Search for the cell housing the specified text and yield its [X, Y] center coordinate. 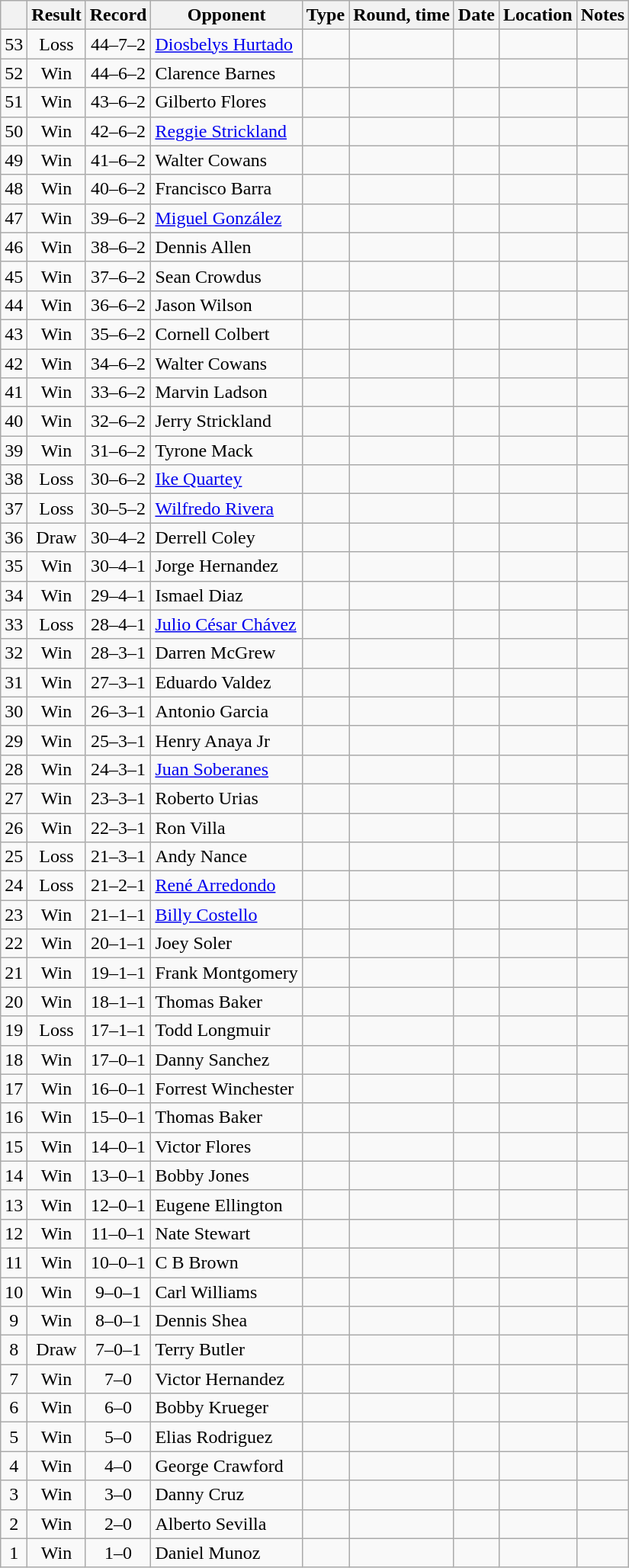
C B Brown [226, 1262]
44–7–2 [118, 44]
21–2–1 [118, 886]
Dennis Allen [226, 247]
Tyrone Mack [226, 451]
3–0 [118, 1495]
Round, time [402, 15]
32 [14, 653]
19–1–1 [118, 973]
35 [14, 566]
17–1–1 [118, 1031]
Roberto Urias [226, 798]
10–0–1 [118, 1262]
41 [14, 393]
Juan Soberanes [226, 769]
Location [538, 15]
52 [14, 73]
7 [14, 1379]
25 [14, 857]
Danny Cruz [226, 1495]
Diosbelys Hurtado [226, 44]
44 [14, 305]
Daniel Munoz [226, 1553]
1–0 [118, 1553]
13 [14, 1204]
7–0 [118, 1379]
Billy Costello [226, 915]
20–1–1 [118, 944]
Carl Williams [226, 1292]
Type [325, 15]
42–6–2 [118, 131]
Marvin Ladson [226, 393]
5 [14, 1437]
28–4–1 [118, 624]
30–4–2 [118, 537]
38–6–2 [118, 247]
2–0 [118, 1524]
Derrell Coley [226, 537]
Danny Sanchez [226, 1060]
6–0 [118, 1408]
34 [14, 595]
33–6–2 [118, 393]
Forrest Winchester [226, 1089]
51 [14, 102]
24–3–1 [118, 769]
49 [14, 160]
21–1–1 [118, 915]
44–6–2 [118, 73]
Victor Flores [226, 1146]
27–3–1 [118, 682]
Henry Anaya Jr [226, 740]
Record [118, 15]
26 [14, 827]
16–0–1 [118, 1089]
31–6–2 [118, 451]
Cornell Colbert [226, 334]
19 [14, 1031]
22 [14, 944]
Date [476, 15]
21 [14, 973]
11–0–1 [118, 1233]
28 [14, 769]
Nate Stewart [226, 1233]
21–3–1 [118, 857]
7–0–1 [118, 1350]
17 [14, 1089]
Ismael Diaz [226, 595]
25–3–1 [118, 740]
30–4–1 [118, 566]
8 [14, 1350]
29 [14, 740]
30 [14, 711]
18–1–1 [118, 1002]
20 [14, 1002]
40–6–2 [118, 189]
George Crawford [226, 1466]
41–6–2 [118, 160]
2 [14, 1524]
Miguel González [226, 218]
Joey Soler [226, 944]
Reggie Strickland [226, 131]
15 [14, 1146]
23 [14, 915]
Ike Quartey [226, 479]
43–6–2 [118, 102]
Opponent [226, 15]
33 [14, 624]
Bobby Krueger [226, 1408]
14–0–1 [118, 1146]
Wilfredo Rivera [226, 508]
René Arredondo [226, 886]
28–3–1 [118, 653]
Francisco Barra [226, 189]
Andy Nance [226, 857]
1 [14, 1553]
48 [14, 189]
36–6–2 [118, 305]
43 [14, 334]
12–0–1 [118, 1204]
14 [14, 1175]
Sean Crowdus [226, 276]
42 [14, 364]
50 [14, 131]
15–0–1 [118, 1117]
37 [14, 508]
18 [14, 1060]
38 [14, 479]
Julio César Chávez [226, 624]
36 [14, 537]
37–6–2 [118, 276]
27 [14, 798]
23–3–1 [118, 798]
16 [14, 1117]
40 [14, 422]
47 [14, 218]
Jerry Strickland [226, 422]
5–0 [118, 1437]
30–6–2 [118, 479]
Ron Villa [226, 827]
Gilberto Flores [226, 102]
Todd Longmuir [226, 1031]
8–0–1 [118, 1321]
11 [14, 1262]
10 [14, 1292]
9–0–1 [118, 1292]
34–6–2 [118, 364]
4–0 [118, 1466]
Eugene Ellington [226, 1204]
29–4–1 [118, 595]
3 [14, 1495]
Jorge Hernandez [226, 566]
4 [14, 1466]
46 [14, 247]
Terry Butler [226, 1350]
Alberto Sevilla [226, 1524]
Antonio Garcia [226, 711]
32–6–2 [118, 422]
39 [14, 451]
Dennis Shea [226, 1321]
Clarence Barnes [226, 73]
53 [14, 44]
31 [14, 682]
22–3–1 [118, 827]
13–0–1 [118, 1175]
Result [56, 15]
26–3–1 [118, 711]
Frank Montgomery [226, 973]
30–5–2 [118, 508]
17–0–1 [118, 1060]
Darren McGrew [226, 653]
Eduardo Valdez [226, 682]
Jason Wilson [226, 305]
Notes [602, 15]
35–6–2 [118, 334]
45 [14, 276]
Bobby Jones [226, 1175]
6 [14, 1408]
Victor Hernandez [226, 1379]
12 [14, 1233]
39–6–2 [118, 218]
Elias Rodriguez [226, 1437]
24 [14, 886]
9 [14, 1321]
